Capture the cell that displays the provided text and extract its (x, y) central coordinate. 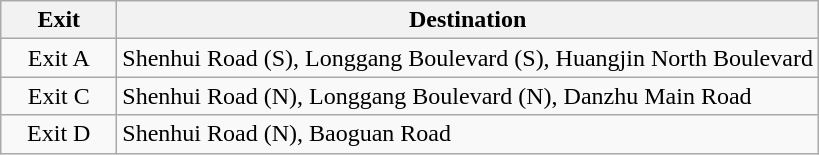
Shenhui Road (N), Baoguan Road (468, 134)
Destination (468, 20)
Shenhui Road (N), Longgang Boulevard (N), Danzhu Main Road (468, 96)
Exit C (59, 96)
Exit A (59, 58)
Exit D (59, 134)
Shenhui Road (S), Longgang Boulevard (S), Huangjin North Boulevard (468, 58)
Exit (59, 20)
